Extract the (x, y) coordinate from the center of the cell holding the provided text.  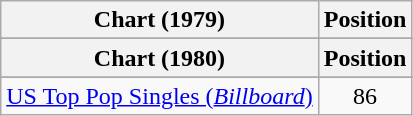
86 (365, 96)
Chart (1979) (160, 20)
US Top Pop Singles (Billboard) (160, 96)
Chart (1980) (160, 58)
